Output the (X, Y) coordinate of the center of the cell containing the given text.  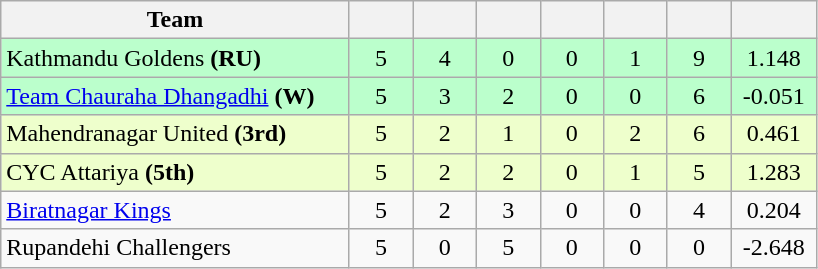
9 (699, 58)
0.204 (774, 210)
Kathmandu Goldens (RU) (176, 58)
Team (176, 20)
1.148 (774, 58)
Rupandehi Challengers (176, 248)
CYC Attariya (5th) (176, 172)
Team Chauraha Dhangadhi (W) (176, 96)
-2.648 (774, 248)
Biratnagar Kings (176, 210)
1.283 (774, 172)
-0.051 (774, 96)
Mahendranagar United (3rd) (176, 134)
0.461 (774, 134)
